Output the [X, Y] coordinate of the center of the cell containing the given text.  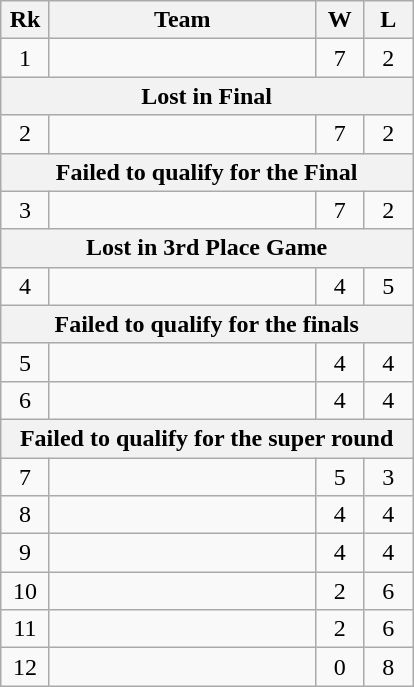
L [388, 20]
Failed to qualify for the Final [207, 172]
9 [26, 553]
Lost in 3rd Place Game [207, 248]
11 [26, 629]
Failed to qualify for the super round [207, 438]
Failed to qualify for the finals [207, 324]
Team [182, 20]
Rk [26, 20]
W [340, 20]
0 [340, 667]
1 [26, 58]
12 [26, 667]
Lost in Final [207, 96]
10 [26, 591]
